Determine the [x, y] coordinate at the center of the cell enclosing the given text.  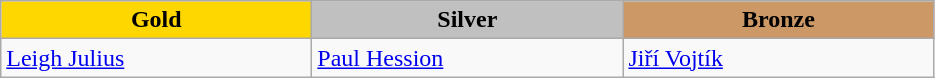
Bronze [778, 20]
Gold [156, 20]
Paul Hession [468, 58]
Silver [468, 20]
Jiří Vojtík [778, 58]
Leigh Julius [156, 58]
